Identify which cell holds the provided text, then report its (x, y) central coordinate. 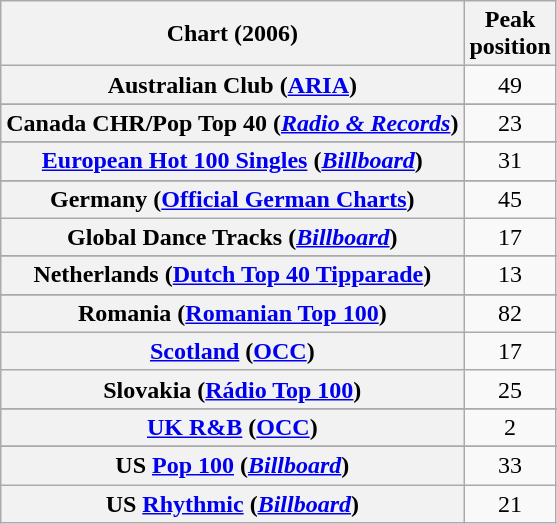
Romania (Romanian Top 100) (232, 313)
31 (510, 161)
Germany (Official German Charts) (232, 199)
Global Dance Tracks (Billboard) (232, 237)
13 (510, 275)
2 (510, 427)
49 (510, 85)
23 (510, 123)
82 (510, 313)
Netherlands (Dutch Top 40 Tipparade) (232, 275)
Australian Club (ARIA) (232, 85)
Scotland (OCC) (232, 351)
45 (510, 199)
Peakposition (510, 34)
Canada CHR/Pop Top 40 (Radio & Records) (232, 123)
25 (510, 389)
33 (510, 465)
Slovakia (Rádio Top 100) (232, 389)
21 (510, 503)
Chart (2006) (232, 34)
US Rhythmic (Billboard) (232, 503)
European Hot 100 Singles (Billboard) (232, 161)
UK R&B (OCC) (232, 427)
US Pop 100 (Billboard) (232, 465)
